Extract the [X, Y] coordinate from the center of the cell holding the provided text.  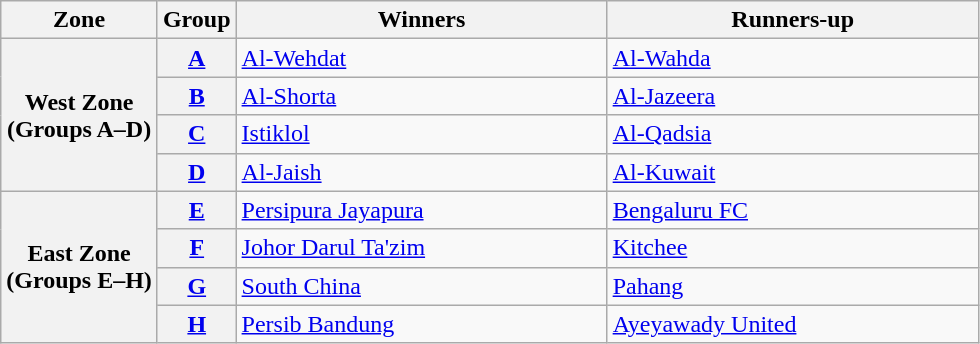
F [196, 248]
Runners-up [792, 20]
H [196, 324]
Al-Qadsia [792, 134]
G [196, 286]
A [196, 58]
South China [422, 286]
Al-Kuwait [792, 172]
Al-Wehdat [422, 58]
C [196, 134]
Al-Wahda [792, 58]
Ayeyawady United [792, 324]
Johor Darul Ta'zim [422, 248]
Kitchee [792, 248]
Al-Jazeera [792, 96]
Bengaluru FC [792, 210]
D [196, 172]
Pahang [792, 286]
E [196, 210]
Istiklol [422, 134]
Persib Bandung [422, 324]
West Zone(Groups A–D) [80, 115]
B [196, 96]
Al-Shorta [422, 96]
Zone [80, 20]
East Zone(Groups E–H) [80, 267]
Persipura Jayapura [422, 210]
Group [196, 20]
Al-Jaish [422, 172]
Winners [422, 20]
